Scan for the cell matching the given text and deliver its [x, y] coordinate at center. 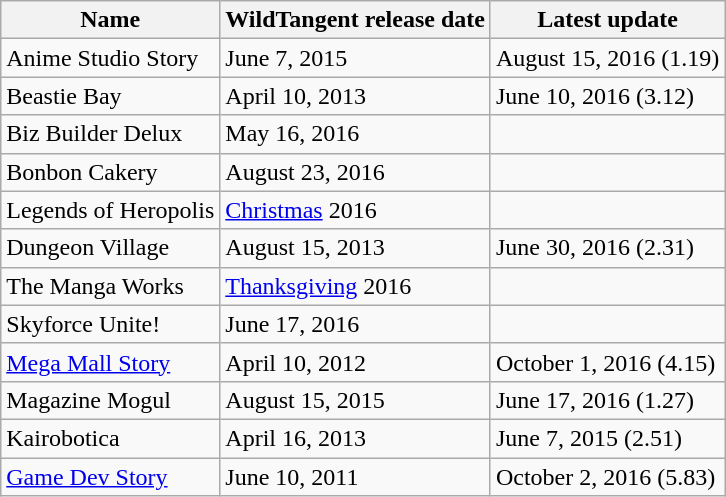
June 17, 2016 [356, 324]
Biz Builder Delux [110, 134]
August 23, 2016 [356, 172]
Kairobotica [110, 438]
Dungeon Village [110, 248]
June 10, 2011 [356, 477]
Name [110, 20]
June 17, 2016 (1.27) [607, 400]
June 7, 2015 (2.51) [607, 438]
August 15, 2015 [356, 400]
Thanksgiving 2016 [356, 286]
June 7, 2015 [356, 58]
August 15, 2013 [356, 248]
May 16, 2016 [356, 134]
Latest update [607, 20]
June 30, 2016 (2.31) [607, 248]
April 10, 2012 [356, 362]
Anime Studio Story [110, 58]
April 10, 2013 [356, 96]
Christmas 2016 [356, 210]
April 16, 2013 [356, 438]
August 15, 2016 (1.19) [607, 58]
October 1, 2016 (4.15) [607, 362]
The Manga Works [110, 286]
WildTangent release date [356, 20]
Bonbon Cakery [110, 172]
Game Dev Story [110, 477]
October 2, 2016 (5.83) [607, 477]
June 10, 2016 (3.12) [607, 96]
Skyforce Unite! [110, 324]
Mega Mall Story [110, 362]
Legends of Heropolis [110, 210]
Beastie Bay [110, 96]
Magazine Mogul [110, 400]
